Return the (X, Y) coordinate for the center point of the cell that contains the specified text.  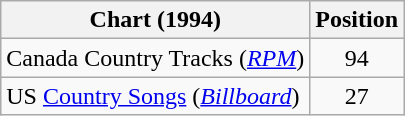
Position (357, 20)
27 (357, 96)
94 (357, 58)
US Country Songs (Billboard) (156, 96)
Chart (1994) (156, 20)
Canada Country Tracks (RPM) (156, 58)
